Return the (x, y) coordinate for the center point of the cell that contains the specified text.  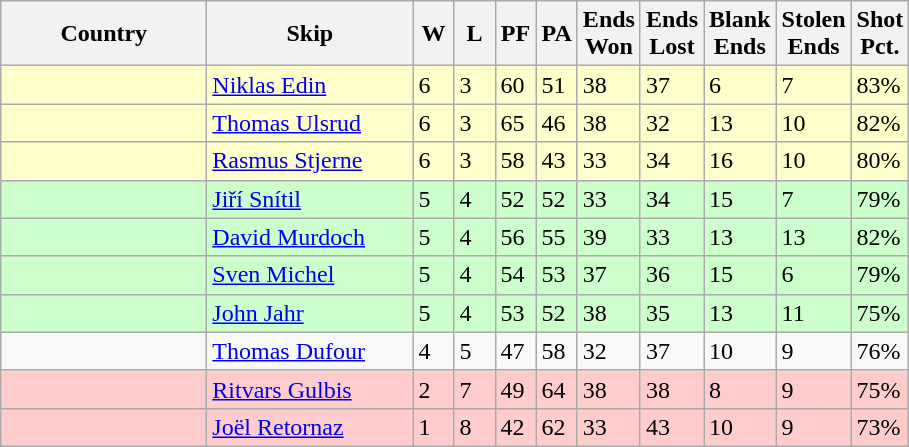
60 (516, 85)
Skip (310, 34)
Country (104, 34)
76% (880, 351)
39 (608, 237)
46 (556, 123)
Stolen Ends (814, 34)
Sven Michel (310, 275)
80% (880, 161)
Joël Retornaz (310, 427)
Shot Pct. (880, 34)
35 (672, 313)
42 (516, 427)
16 (740, 161)
36 (672, 275)
Ends Lost (672, 34)
47 (516, 351)
John Jahr (310, 313)
Thomas Dufour (310, 351)
51 (556, 85)
11 (814, 313)
Thomas Ulsrud (310, 123)
Jiří Snítil (310, 199)
Rasmus Stjerne (310, 161)
1 (434, 427)
David Murdoch (310, 237)
49 (516, 389)
L (474, 34)
Blank Ends (740, 34)
64 (556, 389)
62 (556, 427)
83% (880, 85)
PF (516, 34)
65 (516, 123)
W (434, 34)
2 (434, 389)
PA (556, 34)
54 (516, 275)
55 (556, 237)
Ritvars Gulbis (310, 389)
Niklas Edin (310, 85)
Ends Won (608, 34)
73% (880, 427)
56 (516, 237)
